Scan for the cell matching the given text and deliver its [X, Y] coordinate at center. 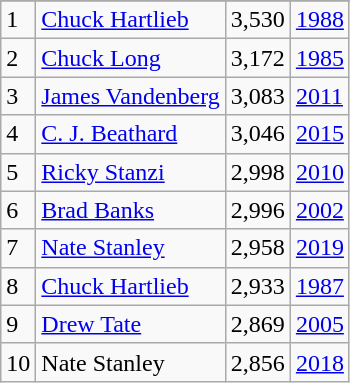
Chuck Long [130, 58]
1 [18, 20]
9 [18, 324]
2,856 [258, 362]
Drew Tate [130, 324]
1985 [320, 58]
C. J. Beathard [130, 134]
8 [18, 286]
2005 [320, 324]
3,046 [258, 134]
2018 [320, 362]
James Vandenberg [130, 96]
3,172 [258, 58]
Brad Banks [130, 210]
1988 [320, 20]
2015 [320, 134]
2,996 [258, 210]
2,998 [258, 172]
2010 [320, 172]
2,869 [258, 324]
2002 [320, 210]
2011 [320, 96]
6 [18, 210]
7 [18, 248]
5 [18, 172]
Ricky Stanzi [130, 172]
10 [18, 362]
2 [18, 58]
2019 [320, 248]
3,083 [258, 96]
4 [18, 134]
1987 [320, 286]
2,933 [258, 286]
3 [18, 96]
3,530 [258, 20]
2,958 [258, 248]
